Determine the (x, y) coordinate at the center of the cell enclosing the given text.  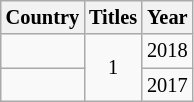
Country (42, 17)
2017 (167, 85)
1 (113, 68)
2018 (167, 51)
Titles (113, 17)
Year (167, 17)
